Pinpoint the cell where the given text exists, returning its (x, y) midpoint coordinate. 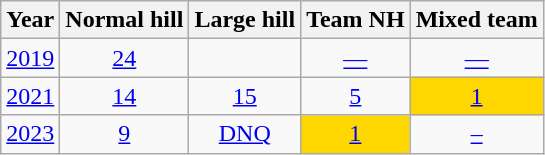
Team NH (356, 20)
2019 (30, 58)
DNQ (245, 134)
Large hill (245, 20)
– (476, 134)
15 (245, 96)
Year (30, 20)
5 (356, 96)
Normal hill (124, 20)
9 (124, 134)
24 (124, 58)
Mixed team (476, 20)
2021 (30, 96)
2023 (30, 134)
14 (124, 96)
